Identify which cell holds the provided text, then report its [x, y] central coordinate. 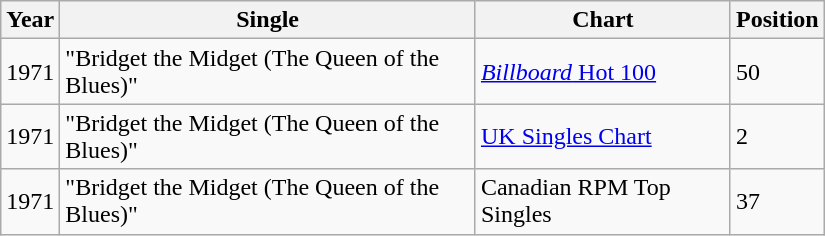
Single [268, 20]
Canadian RPM Top Singles [602, 202]
37 [777, 202]
2 [777, 136]
Chart [602, 20]
Position [777, 20]
50 [777, 72]
Year [30, 20]
UK Singles Chart [602, 136]
Billboard Hot 100 [602, 72]
